Locate the cell with the specified text and output its [x, y] center coordinate. 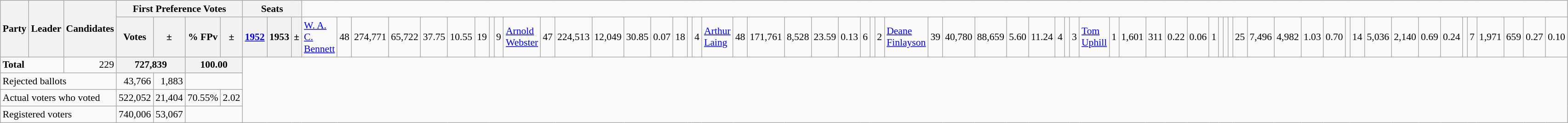
47 [548, 37]
Deane Finlayson [906, 37]
25 [1240, 37]
4,982 [1288, 37]
39 [935, 37]
229 [90, 65]
8,528 [798, 37]
Rejected ballots [58, 82]
Actual voters who voted [58, 98]
Seats [272, 9]
14 [1357, 37]
1,971 [1491, 37]
740,006 [135, 114]
Total [32, 65]
23.59 [825, 37]
171,761 [766, 37]
43,766 [135, 82]
70.55% [203, 98]
274,771 [370, 37]
40,780 [958, 37]
0.06 [1198, 37]
2 [879, 37]
1,601 [1132, 37]
W. A. C. Bennett [319, 37]
9 [498, 37]
First Preference Votes [179, 9]
Registered voters [58, 114]
21,404 [169, 98]
7,496 [1261, 37]
Candidates [90, 29]
Leader [46, 29]
37.75 [434, 37]
53,067 [169, 114]
11.24 [1042, 37]
6 [865, 37]
Arnold Webster [522, 37]
0.70 [1334, 37]
100.00 [214, 65]
1952 [255, 37]
0.07 [662, 37]
2,140 [1405, 37]
7 [1472, 37]
224,513 [573, 37]
Tom Uphill [1094, 37]
5.60 [1018, 37]
2.02 [231, 98]
1.03 [1312, 37]
0.13 [849, 37]
659 [1514, 37]
3 [1074, 37]
0.69 [1430, 37]
0.10 [1557, 37]
Party [15, 29]
19 [482, 37]
18 [680, 37]
0.24 [1452, 37]
1953 [280, 37]
65,722 [405, 37]
5,036 [1378, 37]
% FPv [203, 37]
10.55 [461, 37]
311 [1156, 37]
0.27 [1534, 37]
1,883 [169, 82]
12,049 [608, 37]
Votes [135, 37]
Arthur Laing [717, 37]
30.85 [637, 37]
522,052 [135, 98]
727,839 [151, 65]
88,659 [990, 37]
0.22 [1176, 37]
